Search for the cell housing the specified text and yield its (X, Y) center coordinate. 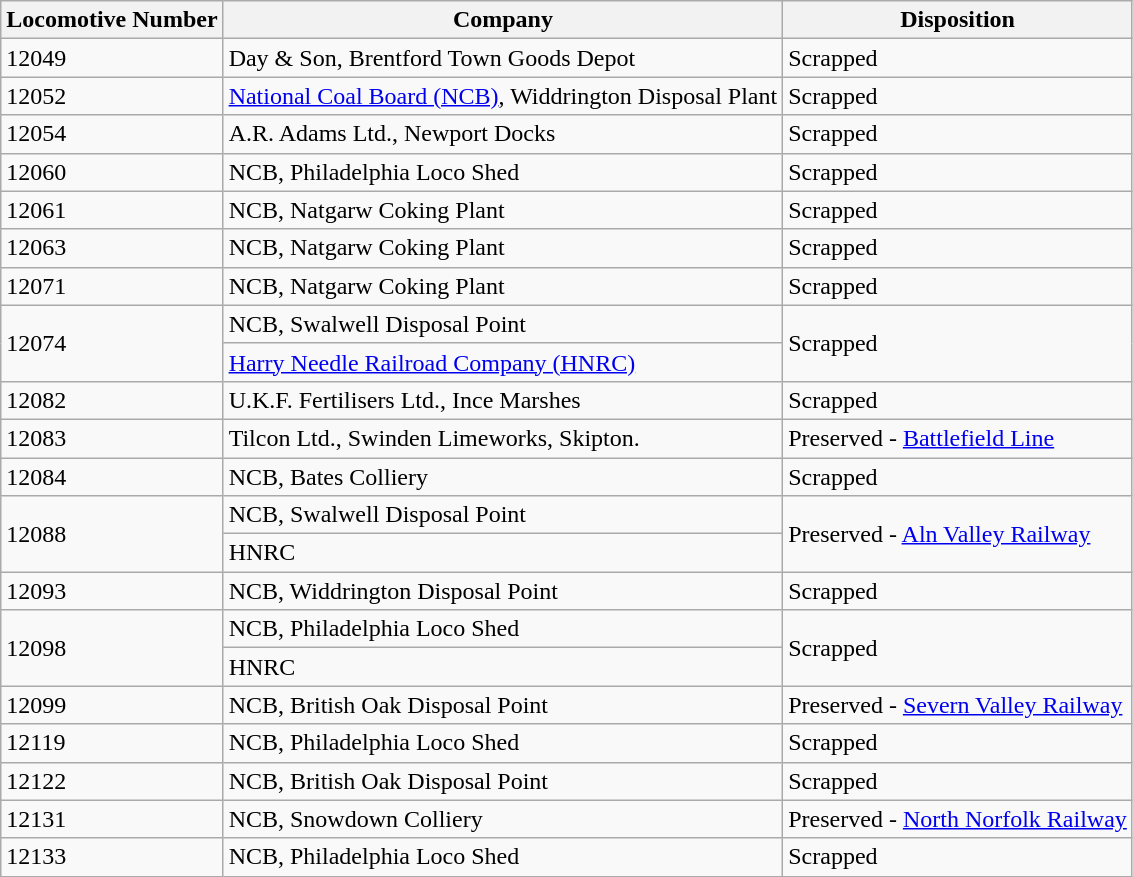
12071 (112, 286)
12049 (112, 58)
NCB, Widdrington Disposal Point (503, 591)
12052 (112, 96)
12060 (112, 172)
Company (503, 20)
NCB, Snowdown Colliery (503, 819)
Day & Son, Brentford Town Goods Depot (503, 58)
Preserved - Severn Valley Railway (958, 705)
12061 (112, 210)
12074 (112, 343)
12082 (112, 400)
Preserved - Battlefield Line (958, 438)
NCB, Bates Colliery (503, 477)
12083 (112, 438)
12099 (112, 705)
U.K.F. Fertilisers Ltd., Ince Marshes (503, 400)
12063 (112, 248)
12088 (112, 534)
Preserved - Aln Valley Railway (958, 534)
National Coal Board (NCB), Widdrington Disposal Plant (503, 96)
12098 (112, 648)
Harry Needle Railroad Company (HNRC) (503, 362)
12054 (112, 134)
Disposition (958, 20)
12084 (112, 477)
A.R. Adams Ltd., Newport Docks (503, 134)
Preserved - North Norfolk Railway (958, 819)
12131 (112, 819)
12122 (112, 781)
Tilcon Ltd., Swinden Limeworks, Skipton. (503, 438)
12133 (112, 857)
12093 (112, 591)
12119 (112, 743)
Locomotive Number (112, 20)
